Extract the (x, y) coordinate from the center of the cell holding the provided text.  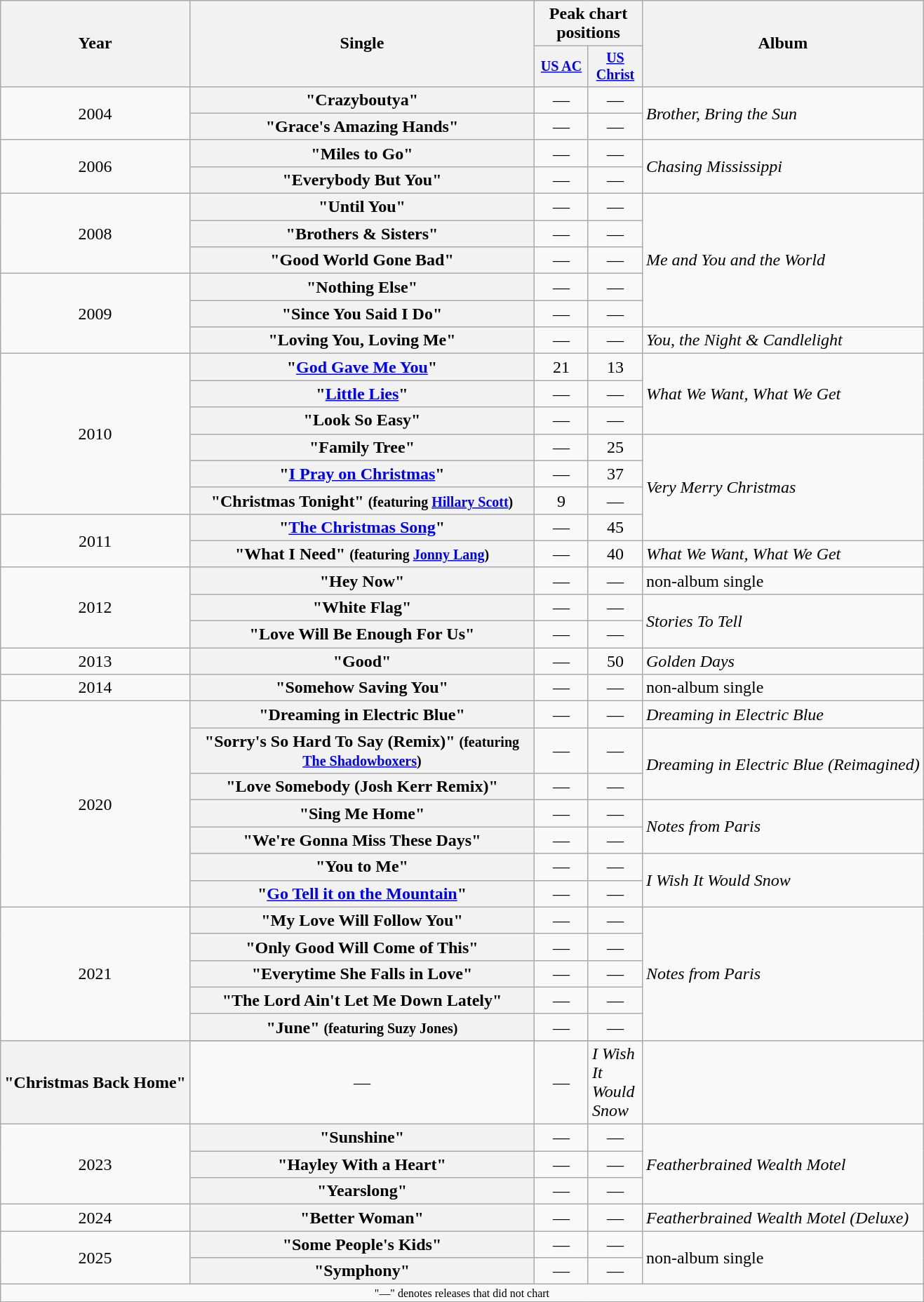
"Go Tell it on the Mountain" (362, 894)
"What I Need" (featuring Jonny Lang) (362, 554)
"Everytime She Falls in Love" (362, 974)
Featherbrained Wealth Motel (783, 1164)
"You to Me" (362, 867)
37 (615, 474)
"Loving You, Loving Me" (362, 340)
"Love Somebody (Josh Kerr Remix)" (362, 787)
2004 (95, 113)
"Good World Gone Bad" (362, 260)
Brother, Bring the Sun (783, 113)
Very Merry Christmas (783, 487)
"Hayley With a Heart" (362, 1164)
2024 (95, 1218)
"Since You Said I Do" (362, 314)
"Good" (362, 661)
2014 (95, 688)
2013 (95, 661)
"Dreaming in Electric Blue" (362, 715)
2021 (95, 974)
"We're Gonna Miss These Days" (362, 840)
50 (615, 661)
2011 (95, 540)
2020 (95, 804)
"Crazyboutya" (362, 100)
Chasing Mississippi (783, 166)
"Miles to Go" (362, 153)
US Christ (615, 66)
"Until You" (362, 207)
2023 (95, 1164)
US AC (561, 66)
"Symphony" (362, 1271)
"Sorry's So Hard To Say (Remix)" (featuring The Shadowboxers) (362, 751)
"Yearslong" (362, 1191)
Dreaming in Electric Blue (783, 715)
"Look So Easy" (362, 420)
"—" denotes releases that did not chart (462, 1293)
Year (95, 44)
2012 (95, 607)
Peak chartpositions (589, 24)
"Christmas Tonight" (featuring Hillary Scott) (362, 500)
"Some People's Kids" (362, 1244)
"Better Woman" (362, 1218)
"Nothing Else" (362, 287)
"Love Will Be Enough For Us" (362, 635)
25 (615, 447)
"The Christmas Song" (362, 527)
"I Pray on Christmas" (362, 474)
2006 (95, 166)
45 (615, 527)
"Little Lies" (362, 394)
Single (362, 44)
2010 (95, 434)
"Sing Me Home" (362, 813)
"Hey Now" (362, 580)
"White Flag" (362, 607)
"Christmas Back Home" (95, 1082)
9 (561, 500)
"Sunshine" (362, 1138)
21 (561, 367)
Stories To Tell (783, 620)
40 (615, 554)
"Everybody But You" (362, 180)
Album (783, 44)
"June" (featuring Suzy Jones) (362, 1027)
2008 (95, 234)
You, the Night & Candlelight (783, 340)
13 (615, 367)
2009 (95, 314)
2025 (95, 1258)
"The Lord Ain't Let Me Down Lately" (362, 1000)
"Grace's Amazing Hands" (362, 126)
"Only Good Will Come of This" (362, 947)
Featherbrained Wealth Motel (Deluxe) (783, 1218)
"Brothers & Sisters" (362, 234)
"My Love Will Follow You" (362, 920)
Golden Days (783, 661)
"God Gave Me You" (362, 367)
Me and You and the World (783, 260)
Dreaming in Electric Blue (Reimagined) (783, 764)
"Somehow Saving You" (362, 688)
"Family Tree" (362, 447)
